Search for the cell housing the specified text and yield its [x, y] center coordinate. 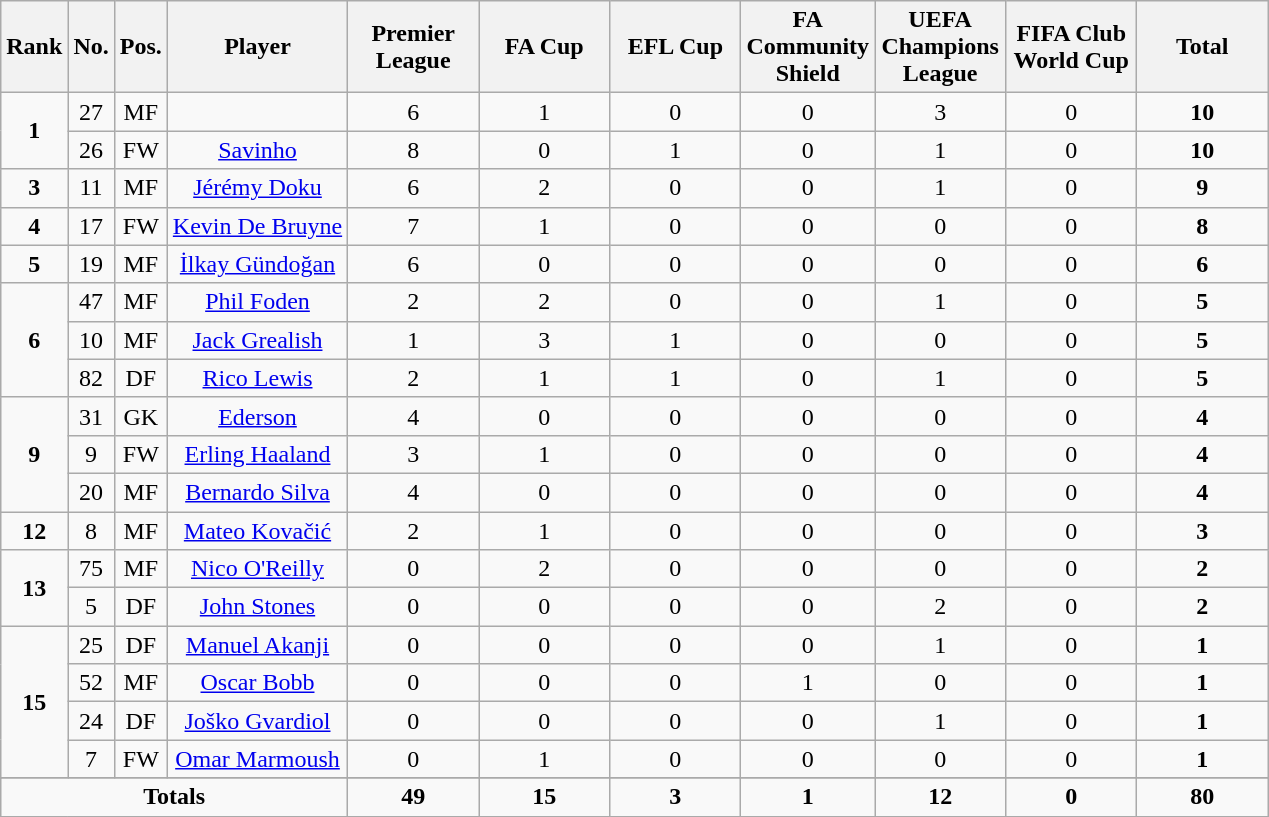
John Stones [257, 607]
Omar Marmoush [257, 759]
20 [91, 492]
FIFA Club World Cup [1072, 47]
27 [91, 112]
52 [91, 683]
Phil Foden [257, 302]
Premier League [414, 47]
FA Cup [544, 47]
24 [91, 721]
11 [91, 188]
Rico Lewis [257, 378]
47 [91, 302]
Mateo Kovačić [257, 531]
Rank [34, 47]
49 [414, 797]
GK [140, 416]
Jack Grealish [257, 340]
FA Community Shield [808, 47]
İlkay Gündoğan [257, 264]
UEFA Champions League [940, 47]
Jérémy Doku [257, 188]
Kevin De Bruyne [257, 226]
75 [91, 569]
Bernardo Silva [257, 492]
No. [91, 47]
Totals [174, 797]
Total [1202, 47]
Oscar Bobb [257, 683]
Pos. [140, 47]
Erling Haaland [257, 454]
Manuel Akanji [257, 645]
26 [91, 150]
13 [34, 588]
Savinho [257, 150]
Nico O'Reilly [257, 569]
25 [91, 645]
EFL Cup [676, 47]
80 [1202, 797]
17 [91, 226]
82 [91, 378]
Joško Gvardiol [257, 721]
31 [91, 416]
19 [91, 264]
Player [257, 47]
Ederson [257, 416]
